Scan for the cell matching the given text and deliver its (x, y) coordinate at center. 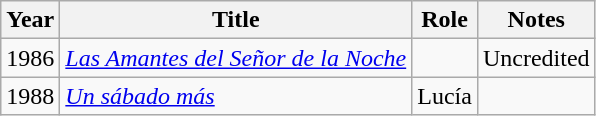
1988 (30, 96)
Notes (536, 20)
Title (236, 20)
Las Amantes del Señor de la Noche (236, 58)
Year (30, 20)
1986 (30, 58)
Uncredited (536, 58)
Role (445, 20)
Un sábado más (236, 96)
Lucía (445, 96)
